Scan for the cell matching the given text and deliver its [x, y] coordinate at center. 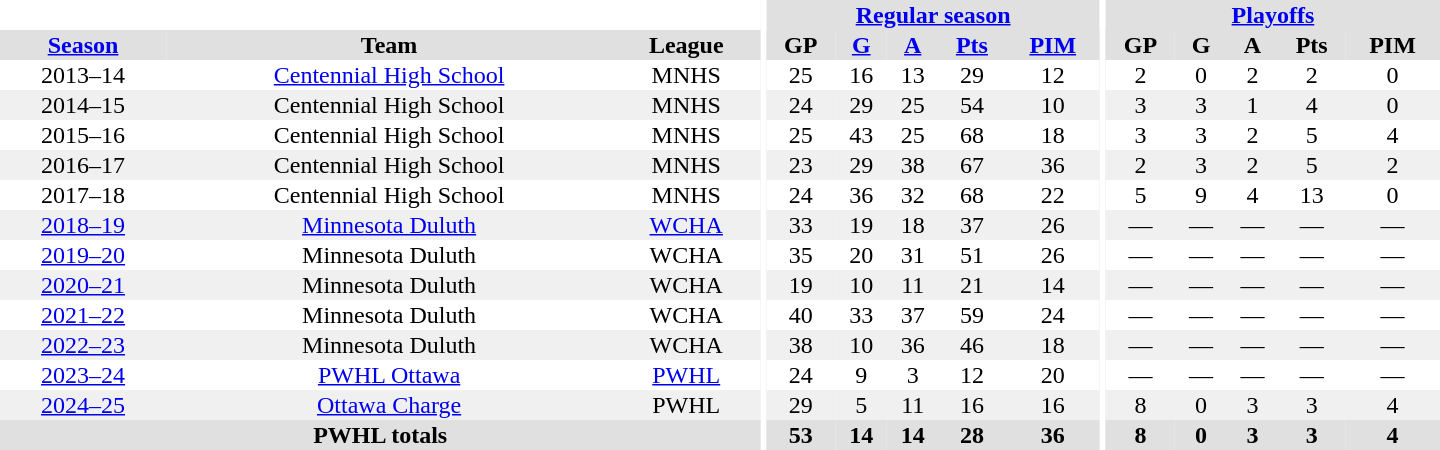
23 [800, 165]
51 [972, 255]
46 [972, 345]
54 [972, 105]
2017–18 [83, 195]
Playoffs [1273, 15]
Season [83, 45]
2013–14 [83, 75]
40 [800, 315]
2014–15 [83, 105]
67 [972, 165]
Regular season [933, 15]
2019–20 [83, 255]
31 [913, 255]
59 [972, 315]
21 [972, 285]
PWHL totals [380, 435]
2018–19 [83, 225]
Ottawa Charge [389, 405]
Team [389, 45]
League [686, 45]
2015–16 [83, 135]
43 [861, 135]
2020–21 [83, 285]
2024–25 [83, 405]
1 [1253, 105]
22 [1052, 195]
35 [800, 255]
32 [913, 195]
2023–24 [83, 375]
2022–23 [83, 345]
53 [800, 435]
2021–22 [83, 315]
PWHL Ottawa [389, 375]
2016–17 [83, 165]
28 [972, 435]
